Extract the [X, Y] coordinate from the center of the cell holding the provided text.  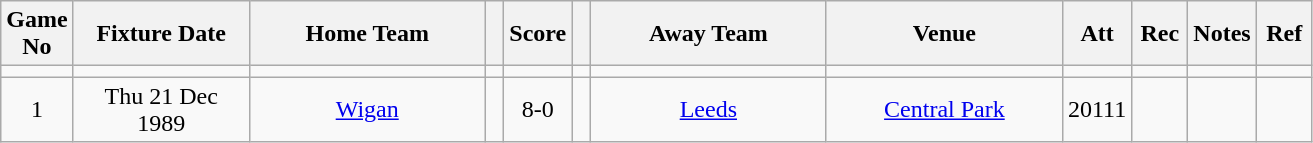
Leeds [708, 110]
20111 [1096, 110]
Game No [37, 34]
Away Team [708, 34]
Score [538, 34]
Thu 21 Dec 1989 [161, 110]
Venue [944, 34]
1 [37, 110]
Wigan [367, 110]
Rec [1160, 34]
Ref [1284, 34]
Notes [1222, 34]
Fixture Date [161, 34]
Central Park [944, 110]
Home Team [367, 34]
8-0 [538, 110]
Att [1096, 34]
